Determine the (X, Y) coordinate at the center of the cell enclosing the given text.  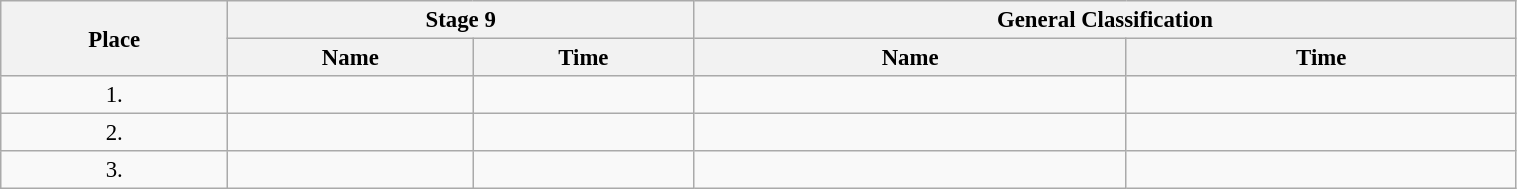
Place (114, 38)
3. (114, 170)
General Classification (1105, 20)
1. (114, 95)
2. (114, 133)
Stage 9 (461, 20)
